Locate the cell with the specified text and output its [x, y] center coordinate. 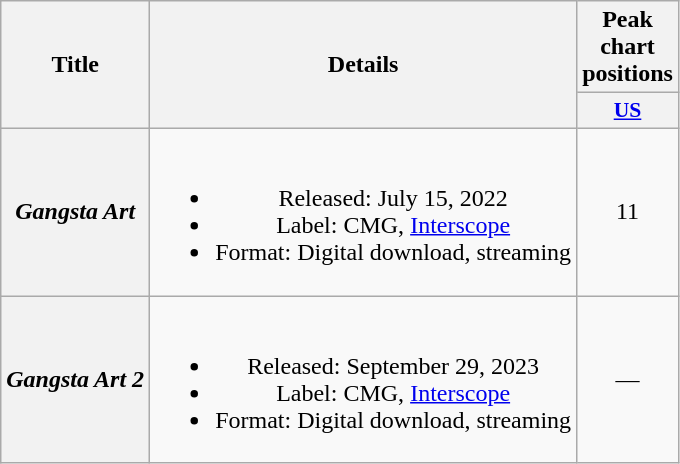
Peak chart positions [628, 47]
Details [364, 65]
Released: September 29, 2023 Label: CMG, InterscopeFormat: Digital download, streaming [364, 380]
Title [76, 65]
Gangsta Art 2 [76, 380]
11 [628, 212]
Gangsta Art [76, 212]
— [628, 380]
Released: July 15, 2022Label: CMG, InterscopeFormat: Digital download, streaming [364, 212]
US [628, 111]
